Return [x, y] of the center of cell containing provided text 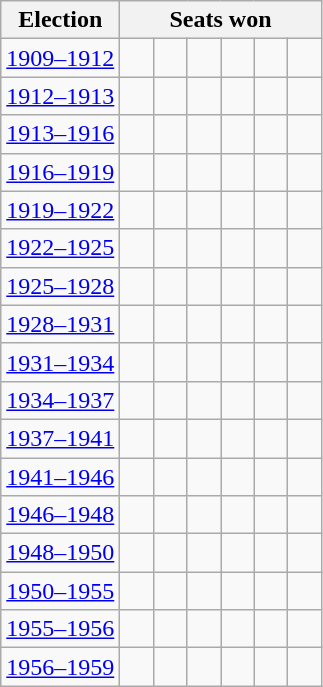
Election [60, 20]
1948–1950 [60, 553]
1913–1916 [60, 134]
1912–1913 [60, 96]
1946–1948 [60, 515]
1928–1931 [60, 324]
1931–1934 [60, 362]
1919–1922 [60, 210]
1934–1937 [60, 400]
1956–1959 [60, 667]
1941–1946 [60, 477]
1925–1928 [60, 286]
1922–1925 [60, 248]
1950–1955 [60, 591]
1909–1912 [60, 58]
Seats won [220, 20]
1937–1941 [60, 438]
1916–1919 [60, 172]
1955–1956 [60, 629]
